Determine the [X, Y] coordinate at the center of the cell enclosing the given text.  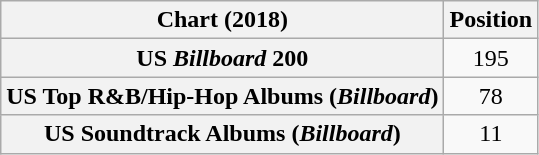
11 [491, 134]
US Top R&B/Hip-Hop Albums (Billboard) [222, 96]
US Soundtrack Albums (Billboard) [222, 134]
195 [491, 58]
Position [491, 20]
78 [491, 96]
Chart (2018) [222, 20]
US Billboard 200 [222, 58]
